Determine the (x, y) coordinate at the center of the cell enclosing the given text.  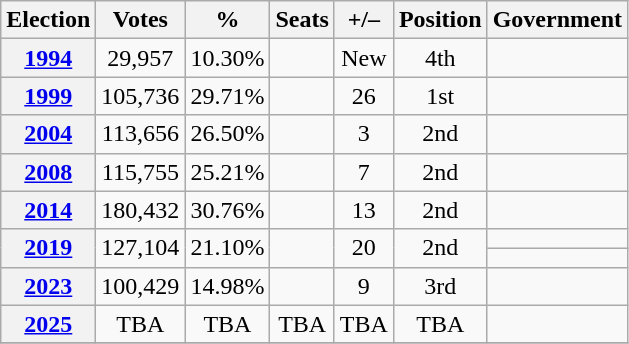
10.30% (228, 58)
3 (364, 134)
21.10% (228, 248)
115,755 (140, 172)
2023 (48, 286)
2019 (48, 248)
Election (48, 20)
4th (440, 58)
100,429 (140, 286)
113,656 (140, 134)
Government (557, 20)
Seats (302, 20)
1994 (48, 58)
20 (364, 248)
Votes (140, 20)
Position (440, 20)
2008 (48, 172)
180,432 (140, 210)
13 (364, 210)
% (228, 20)
New (364, 58)
3rd (440, 286)
127,104 (140, 248)
30.76% (228, 210)
1st (440, 96)
14.98% (228, 286)
29,957 (140, 58)
9 (364, 286)
2014 (48, 210)
2025 (48, 324)
7 (364, 172)
26 (364, 96)
+/– (364, 20)
26.50% (228, 134)
2004 (48, 134)
25.21% (228, 172)
29.71% (228, 96)
1999 (48, 96)
105,736 (140, 96)
